Locate the cell with the specified text and output its (x, y) center coordinate. 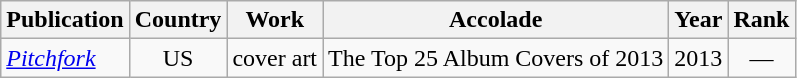
Rank (762, 20)
Accolade (496, 20)
Country (178, 20)
cover art (275, 58)
Pitchfork (65, 58)
Work (275, 20)
US (178, 58)
2013 (698, 58)
Year (698, 20)
Publication (65, 20)
— (762, 58)
The Top 25 Album Covers of 2013 (496, 58)
